Locate the cell with the specified text and output its (X, Y) center coordinate. 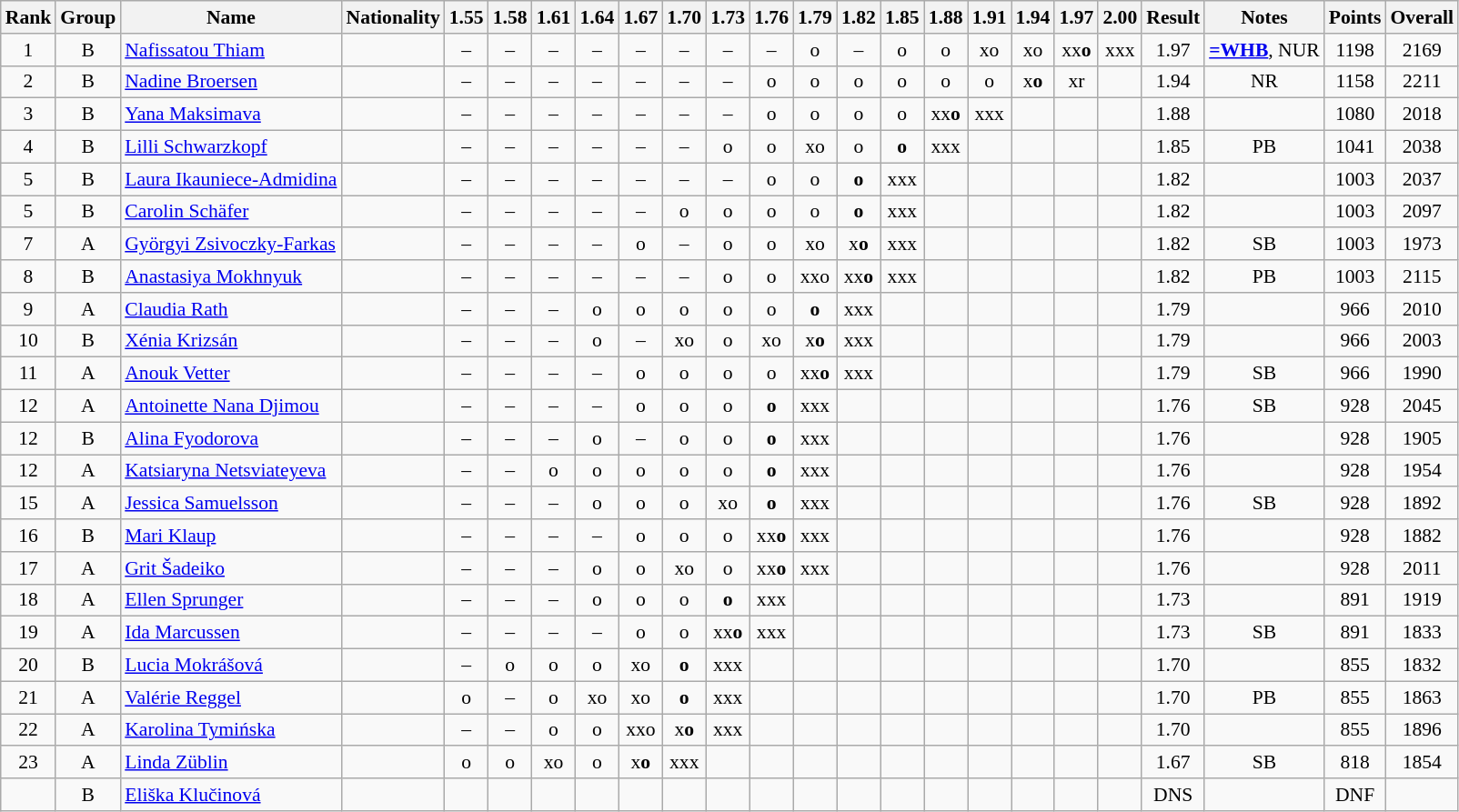
7 (29, 245)
Xénia Krizsán (231, 341)
Alina Fyodorova (231, 438)
23 (29, 763)
15 (29, 504)
Overall (1422, 17)
1.91 (990, 17)
DNS (1173, 795)
2037 (1422, 179)
1896 (1422, 730)
2.00 (1120, 17)
19 (29, 633)
Mari Klaup (231, 536)
Grit Šadeiko (231, 568)
Ida Marcussen (231, 633)
2211 (1422, 82)
1158 (1355, 82)
1990 (1422, 374)
2010 (1422, 309)
Karolina Tymińska (231, 730)
1.58 (510, 17)
2038 (1422, 147)
9 (29, 309)
2 (29, 82)
DNF (1355, 795)
1 (29, 50)
2018 (1422, 115)
21 (29, 697)
Jessica Samuelsson (231, 504)
2011 (1422, 568)
1080 (1355, 115)
1892 (1422, 504)
Carolin Schäfer (231, 212)
1833 (1422, 633)
3 (29, 115)
Anastasiya Mokhnyuk (231, 276)
Lilli Schwarzkopf (231, 147)
4 (29, 147)
Nafissatou Thiam (231, 50)
2115 (1422, 276)
Ellen Sprunger (231, 600)
1919 (1422, 600)
1198 (1355, 50)
22 (29, 730)
Claudia Rath (231, 309)
2169 (1422, 50)
16 (29, 536)
Nationality (393, 17)
18 (29, 600)
xr (1076, 82)
Name (231, 17)
2003 (1422, 341)
1041 (1355, 147)
=WHB, NUR (1264, 50)
1.55 (467, 17)
11 (29, 374)
Györgyi Zsivoczky-Farkas (231, 245)
Katsiaryna Netsviateyeva (231, 471)
Yana Maksimava (231, 115)
1854 (1422, 763)
NR (1264, 82)
Nadine Broersen (231, 82)
Anouk Vetter (231, 374)
Group (87, 17)
Result (1173, 17)
1973 (1422, 245)
Lucia Mokrášová (231, 666)
Notes (1264, 17)
Antoinette Nana Djimou (231, 406)
17 (29, 568)
1.64 (597, 17)
Valérie Reggel (231, 697)
818 (1355, 763)
Points (1355, 17)
1832 (1422, 666)
1882 (1422, 536)
1863 (1422, 697)
10 (29, 341)
Rank (29, 17)
1954 (1422, 471)
Linda Züblin (231, 763)
Eliška Klučinová (231, 795)
1.61 (554, 17)
8 (29, 276)
2045 (1422, 406)
1905 (1422, 438)
2097 (1422, 212)
20 (29, 666)
Laura Ikauniece-Admidina (231, 179)
